Detect which cell encompasses the target text, then output its (X, Y) center coordinate. 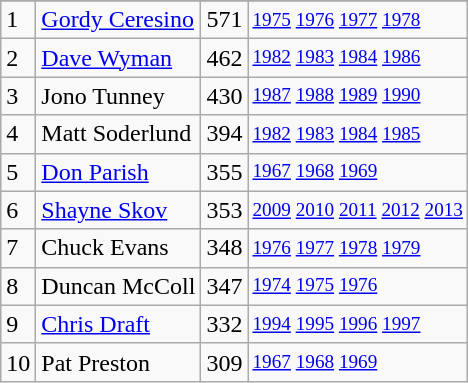
Dave Wyman (118, 58)
571 (224, 20)
2 (18, 58)
Chris Draft (118, 324)
Chuck Evans (118, 248)
1975 1976 1977 1978 (358, 20)
Jono Tunney (118, 96)
8 (18, 286)
9 (18, 324)
309 (224, 362)
353 (224, 210)
Pat Preston (118, 362)
6 (18, 210)
1974 1975 1976 (358, 286)
4 (18, 134)
7 (18, 248)
3 (18, 96)
1994 1995 1996 1997 (358, 324)
355 (224, 172)
5 (18, 172)
348 (224, 248)
Shayne Skov (118, 210)
1 (18, 20)
Duncan McColl (118, 286)
1987 1988 1989 1990 (358, 96)
1976 1977 1978 1979 (358, 248)
10 (18, 362)
462 (224, 58)
430 (224, 96)
Gordy Ceresino (118, 20)
347 (224, 286)
1982 1983 1984 1986 (358, 58)
Matt Soderlund (118, 134)
Don Parish (118, 172)
2009 2010 2011 2012 2013 (358, 210)
394 (224, 134)
1982 1983 1984 1985 (358, 134)
332 (224, 324)
